Identify which cell holds the provided text, then report its (X, Y) central coordinate. 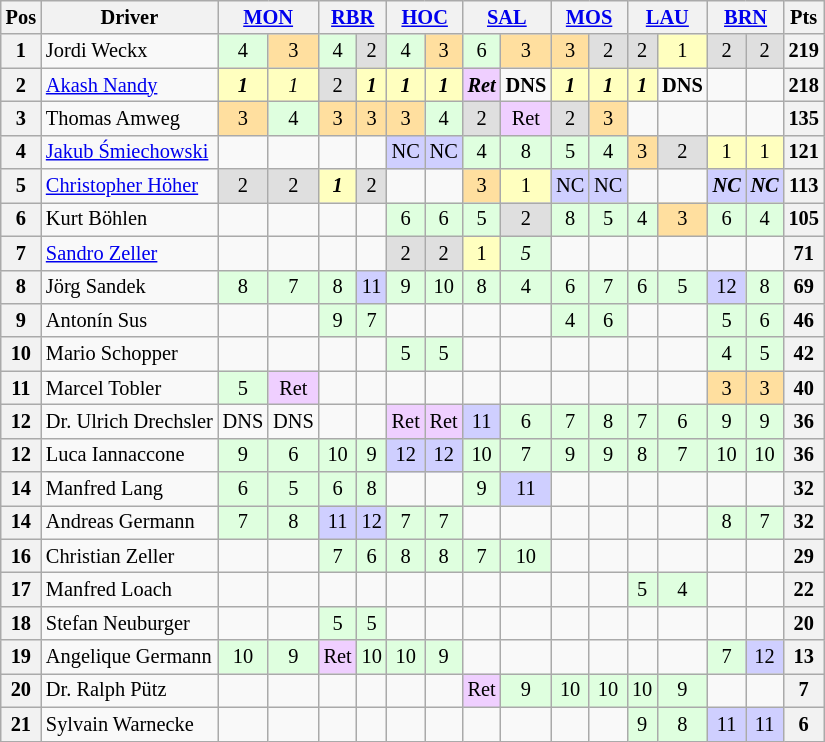
13 (804, 657)
Christian Zeller (130, 556)
22 (804, 589)
Jordi Weckx (130, 51)
Thomas Amweg (130, 118)
113 (804, 186)
BRN (746, 17)
Jakub Śmiechowski (130, 152)
Dr. Ralph Pütz (130, 690)
Pos (21, 17)
40 (804, 388)
Antonín Sus (130, 320)
Luca Iannaccone (130, 455)
Manfred Lang (130, 489)
Pts (804, 17)
MOS (589, 17)
42 (804, 354)
218 (804, 85)
29 (804, 556)
46 (804, 320)
Sylvain Warnecke (130, 724)
71 (804, 253)
SAL (507, 17)
LAU (668, 17)
69 (804, 287)
Mario Schopper (130, 354)
MON (268, 17)
Dr. Ulrich Drechsler (130, 421)
121 (804, 152)
Driver (130, 17)
RBR (353, 17)
21 (21, 724)
Andreas Germann (130, 522)
Jörg Sandek (130, 287)
Stefan Neuburger (130, 623)
105 (804, 219)
Christopher Höher (130, 186)
18 (21, 623)
Akash Nandy (130, 85)
Marcel Tobler (130, 388)
Sandro Zeller (130, 253)
16 (21, 556)
Kurt Böhlen (130, 219)
Manfred Loach (130, 589)
219 (804, 51)
17 (21, 589)
135 (804, 118)
19 (21, 657)
Angelique Germann (130, 657)
HOC (425, 17)
